Find where the given text appears and provide that cell's center as (X, Y) coordinate. 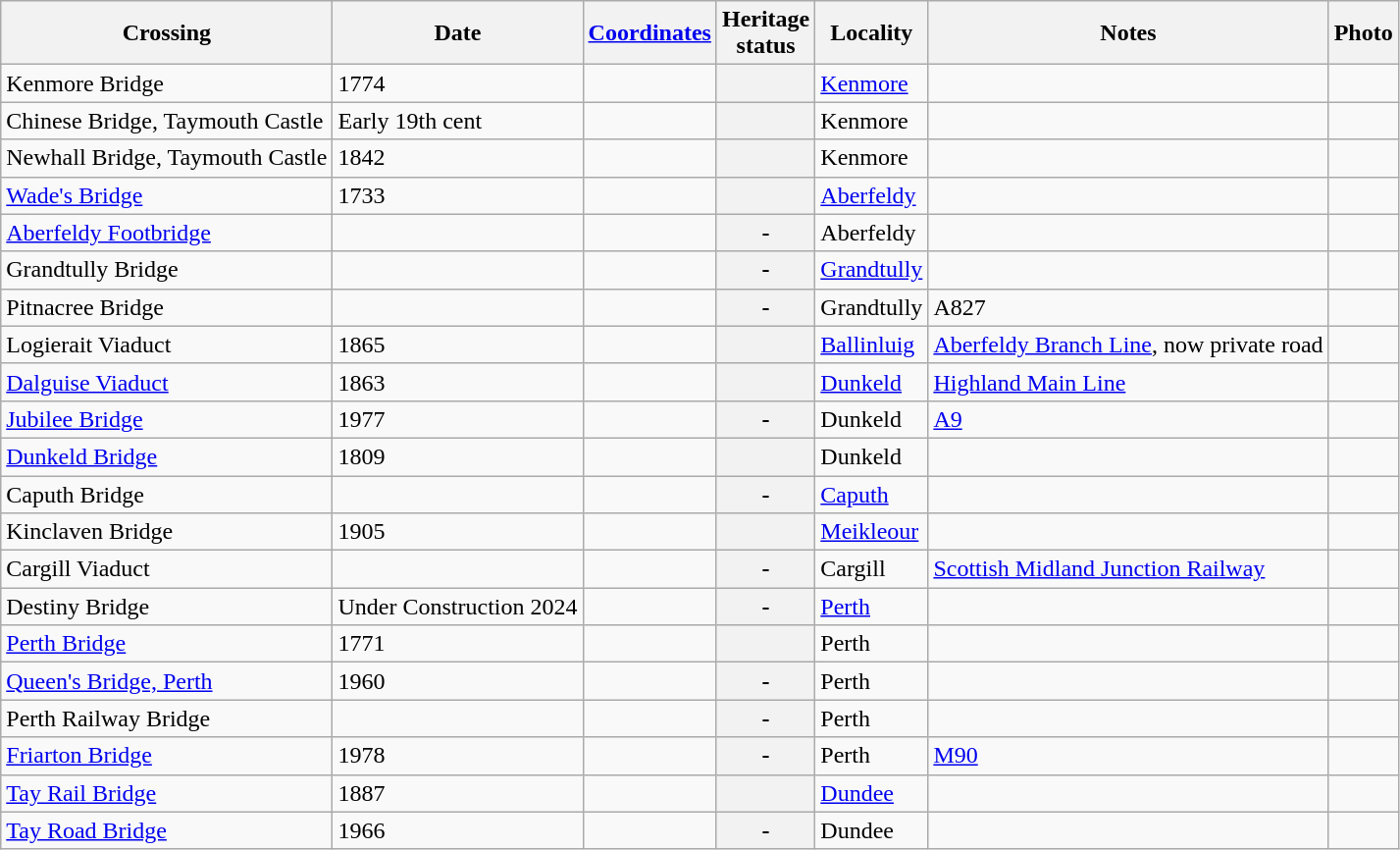
Caputh Bridge (167, 494)
Coordinates (649, 33)
Newhall Bridge, Taymouth Castle (167, 158)
Cargill (871, 569)
A9 (1128, 419)
Caputh (871, 494)
1771 (457, 644)
Perth Railway Bridge (167, 718)
1809 (457, 456)
Aberfeldy Branch Line, now private road (1128, 345)
Locality (871, 33)
Aberfeldy Footbridge (167, 233)
Highland Main Line (1128, 382)
1774 (457, 83)
Date (457, 33)
A827 (1128, 307)
Wade's Bridge (167, 195)
Notes (1128, 33)
Grandtully Bridge (167, 270)
Chinese Bridge, Taymouth Castle (167, 121)
Logierait Viaduct (167, 345)
1842 (457, 158)
1966 (457, 830)
Destiny Bridge (167, 607)
1863 (457, 382)
Cargill Viaduct (167, 569)
Early 19th cent (457, 121)
1977 (457, 419)
M90 (1128, 756)
Pitnacree Bridge (167, 307)
Photo (1364, 33)
Ballinluig (871, 345)
Scottish Midland Junction Railway (1128, 569)
Tay Rail Bridge (167, 793)
1887 (457, 793)
Kinclaven Bridge (167, 532)
Perth Bridge (167, 644)
Friarton Bridge (167, 756)
Under Construction 2024 (457, 607)
Crossing (167, 33)
1905 (457, 532)
1865 (457, 345)
1733 (457, 195)
1978 (457, 756)
Meikleour (871, 532)
Queen's Bridge, Perth (167, 681)
Dalguise Viaduct (167, 382)
Dunkeld Bridge (167, 456)
Tay Road Bridge (167, 830)
Heritagestatus (765, 33)
Kenmore Bridge (167, 83)
1960 (457, 681)
Jubilee Bridge (167, 419)
